From the cell containing the given text, extract its center point as [x, y] coordinate. 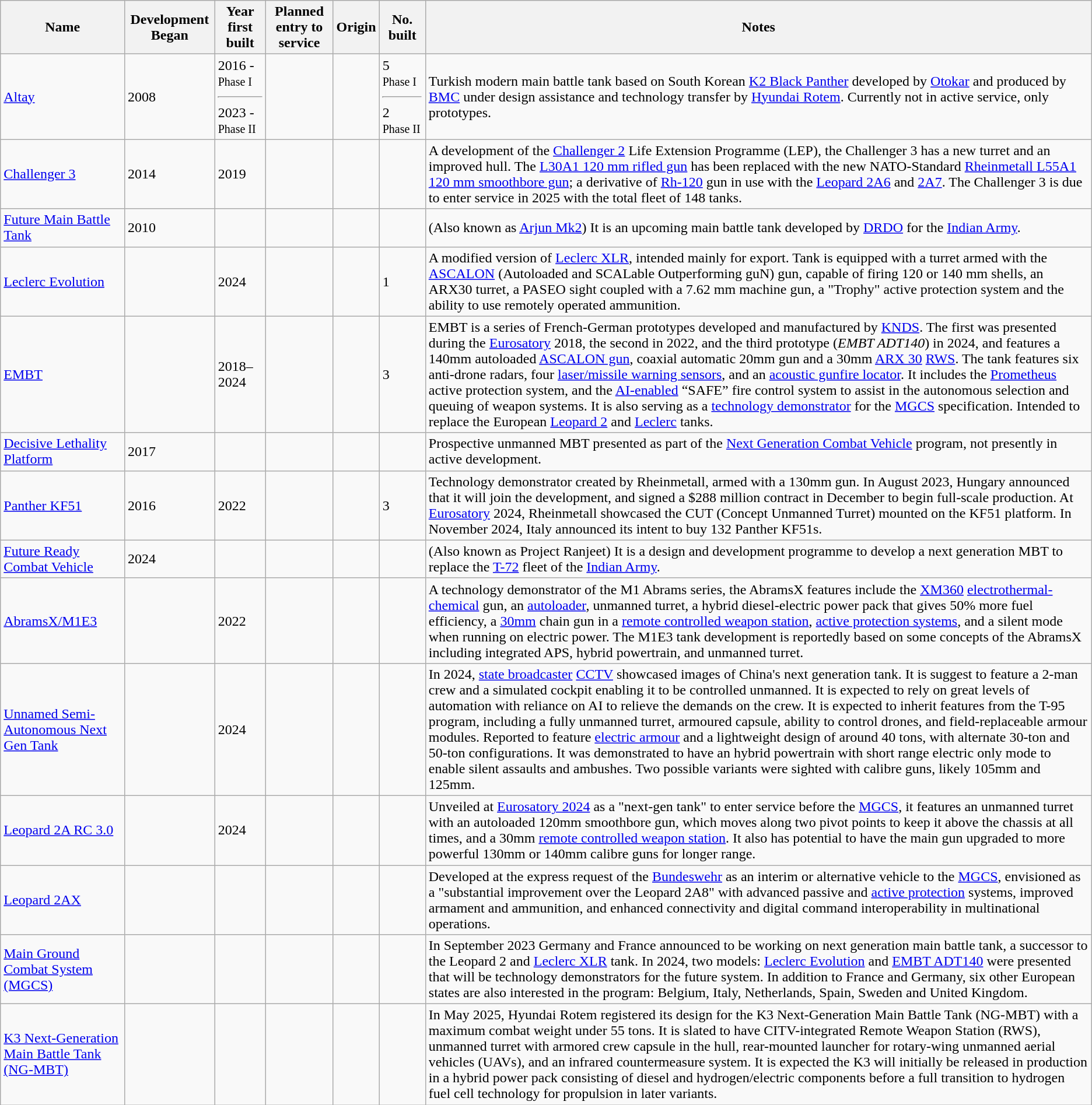
Future Ready Combat Vehicle [63, 559]
Leopard 2AX [63, 900]
(Also known as Arjun Mk2) It is an upcoming main battle tank developed by DRDO for the Indian Army. [758, 227]
2010 [170, 227]
2017 [170, 451]
AbramsX/M1E3 [63, 620]
Name [63, 27]
K3 Next-Generation Main Battle Tank (NG-MBT) [63, 1054]
Planned entry to service [299, 27]
Leopard 2A RC 3.0 [63, 830]
EMBT [63, 374]
No. built [402, 27]
Future Main Battle Tank [63, 227]
5 Phase I2 Phase II [402, 97]
Main Ground Combat System (MGCS) [63, 969]
2018–2024 [240, 374]
Year first built [240, 27]
Unnamed Semi-Autonomous Next Gen Tank [63, 729]
Decisive Lethality Platform [63, 451]
Challenger 3 [63, 174]
2019 [240, 174]
Notes [758, 27]
Panther KF51 [63, 505]
2014 [170, 174]
2008 [170, 97]
1 [402, 281]
Altay [63, 97]
2016 - Phase I2023 - Phase II [240, 97]
Development Began [170, 27]
Leclerc Evolution [63, 281]
2016 [170, 505]
Origin [356, 27]
Prospective unmanned MBT presented as part of the Next Generation Combat Vehicle program, not presently in active development. [758, 451]
